Identify which cell holds the provided text, then report its [x, y] central coordinate. 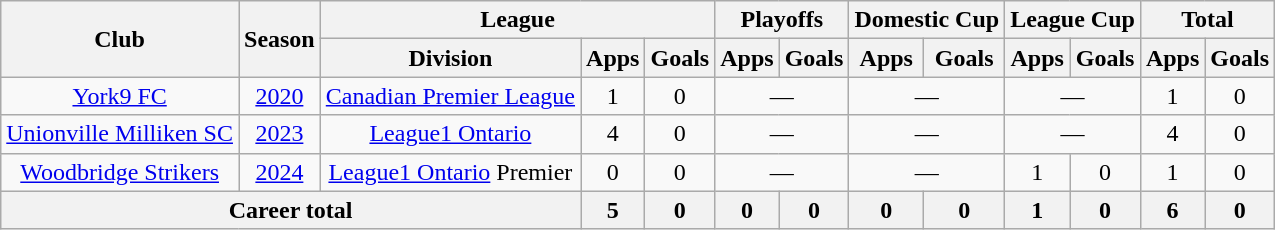
Total [1207, 20]
Club [120, 39]
York9 FC [120, 96]
League1 Ontario [450, 134]
Woodbridge Strikers [120, 172]
2024 [279, 172]
Career total [291, 210]
Domestic Cup [927, 20]
2023 [279, 134]
Unionville Milliken SC [120, 134]
Canadian Premier League [450, 96]
Division [450, 58]
League1 Ontario Premier [450, 172]
6 [1172, 210]
League [517, 20]
2020 [279, 96]
League Cup [1073, 20]
Season [279, 39]
5 [613, 210]
Playoffs [782, 20]
